Detect which cell encompasses the target text, then output its [x, y] center coordinate. 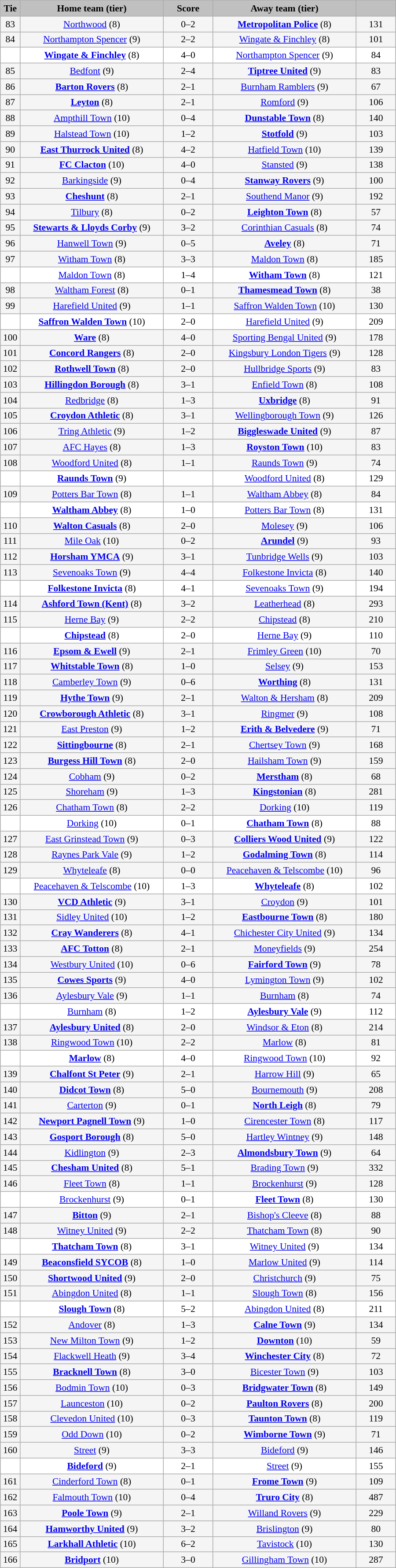
141 [11, 1106]
164 [11, 1529]
168 [376, 745]
Croydon (9) [285, 902]
194 [376, 588]
Arundel (9) [285, 541]
107 [11, 447]
Calne Town (9) [285, 1325]
136 [11, 996]
Stanway Rovers (9) [285, 181]
Waltham Forest (8) [92, 290]
Tavistock (10) [285, 1544]
Romford (9) [285, 103]
86 [11, 87]
95 [11, 228]
150 [11, 1278]
133 [11, 949]
Corinthian Casuals (8) [285, 228]
Gosport Borough (8) [92, 1137]
FC Clacton (10) [92, 165]
Kingstonian (8) [285, 792]
Moneyfields (9) [285, 949]
Tunbridge Wells (9) [285, 557]
123 [11, 761]
Hatfield Town (10) [285, 150]
Sittingbourne (8) [92, 745]
Hythe Town (9) [92, 698]
137 [11, 1027]
Leatherhead (8) [285, 604]
Andover (8) [92, 1325]
78 [376, 964]
Horsham YMCA (9) [92, 557]
Winchester City (8) [285, 1356]
144 [11, 1153]
Paulton Rovers (8) [285, 1403]
185 [376, 259]
Sporting Bengal United (9) [285, 337]
38 [376, 290]
Wimborne Town (9) [285, 1435]
192 [376, 197]
Bridport (10) [92, 1560]
Halstead Town (10) [92, 134]
Metropolitan Police (8) [285, 24]
293 [376, 604]
Crowborough Athletic (8) [92, 714]
80 [376, 1529]
70 [376, 651]
Away team (tier) [285, 8]
116 [11, 651]
120 [11, 714]
2–3 [188, 1153]
Erith & Belvedere (9) [285, 729]
Chichester City United (9) [285, 933]
Hailsham Town (9) [285, 761]
Frome Town (9) [285, 1482]
Croydon Athletic (8) [92, 416]
99 [11, 306]
East Preston (9) [92, 729]
1–4 [188, 275]
Bitton (9) [92, 1215]
79 [376, 1106]
145 [11, 1168]
Almondsbury Town (9) [285, 1153]
Truro City (8) [285, 1498]
Cowes Sports (9) [92, 980]
Barkingside (9) [92, 181]
Larkhall Athletic (10) [92, 1544]
81 [376, 1043]
Uxbridge (8) [285, 400]
Biggleswade United (9) [285, 432]
Christchurch (9) [285, 1278]
Eastbourne Town (8) [285, 917]
Tilbury (8) [92, 212]
281 [376, 792]
AFC Totton (8) [92, 949]
Shortwood United (9) [92, 1278]
AFC Hayes (8) [92, 447]
487 [376, 1498]
165 [11, 1544]
6–2 [188, 1544]
Camberley Town (9) [92, 682]
97 [11, 259]
65 [376, 1074]
Merstham (8) [285, 777]
Colliers Wood United (9) [285, 839]
Worthing (8) [285, 682]
Molesey (9) [285, 526]
Mile Oak (10) [92, 541]
Bishop's Cleeve (8) [285, 1215]
Burnham Ramblers (9) [285, 87]
Epsom & Ewell (9) [92, 651]
0–0 [188, 871]
287 [376, 1560]
Brading Town (9) [285, 1168]
85 [11, 71]
214 [376, 1027]
Poole Town (9) [92, 1513]
68 [376, 777]
Willand Rovers (9) [285, 1513]
Harrow Hill (9) [285, 1074]
162 [11, 1498]
Hamworthy United (9) [92, 1529]
132 [11, 933]
Wellingborough Town (9) [285, 416]
Chertsey Town (9) [285, 745]
North Leigh (8) [285, 1106]
Selsey (9) [285, 667]
Kidlington (9) [92, 1153]
Hartley Wintney (9) [285, 1137]
Southend Manor (9) [285, 197]
Hillingdon Borough (8) [92, 385]
Clevedon United (10) [92, 1419]
Cinderford Town (8) [92, 1482]
Tie [11, 8]
VCD Athletic (9) [92, 902]
124 [11, 777]
Tring Athletic (9) [92, 432]
208 [376, 1090]
143 [11, 1137]
211 [376, 1309]
Bedfont (9) [92, 71]
163 [11, 1513]
Launceston (10) [92, 1403]
Gillingham Town (10) [285, 1560]
Walton Casuals (8) [92, 526]
Stansted (9) [285, 165]
Northwood (8) [92, 24]
Royston Town (10) [285, 447]
Burgess Hill Town (8) [92, 761]
Fairford Town (9) [285, 964]
158 [11, 1419]
Enfield Town (8) [285, 385]
154 [11, 1356]
Chesham United (8) [92, 1168]
Flackwell Heath (9) [92, 1356]
111 [11, 541]
142 [11, 1121]
Tiptree United (9) [285, 71]
Sidley United (10) [92, 917]
135 [11, 980]
Concord Rangers (8) [92, 353]
332 [376, 1168]
Score [188, 8]
Cheshunt (8) [92, 197]
Westbury United (10) [92, 964]
4–2 [188, 150]
Downton (10) [285, 1341]
Didcot Town (8) [92, 1090]
64 [376, 1153]
Carterton (9) [92, 1106]
Kingsbury London Tigers (9) [285, 353]
67 [376, 87]
115 [11, 620]
200 [376, 1403]
Bournemouth (9) [285, 1090]
Leyton (8) [92, 103]
Ware (8) [92, 337]
Hullbridge Sports (9) [285, 369]
94 [11, 212]
Redbridge (8) [92, 400]
Aylesbury United (8) [92, 1027]
Shoreham (9) [92, 792]
Ashford Town (Kent) (8) [92, 604]
Cirencester Town (8) [285, 1121]
Cobham (9) [92, 777]
5–2 [188, 1309]
254 [376, 949]
113 [11, 573]
Thamesmead Town (8) [285, 290]
151 [11, 1293]
Ringmer (9) [285, 714]
Frimley Green (10) [285, 651]
Aveley (8) [285, 244]
Home team (tier) [92, 8]
Taunton Town (8) [285, 1419]
3–4 [188, 1356]
East Grinstead Town (9) [92, 839]
Stewarts & Lloyds Corby (9) [92, 228]
166 [11, 1560]
Hanwell Town (9) [92, 244]
4–4 [188, 573]
Newport Pagnell Town (9) [92, 1121]
104 [11, 400]
2–4 [188, 71]
Godalming Town (8) [285, 855]
210 [376, 620]
Beaconsfield SYCOB (8) [92, 1262]
Lymington Town (9) [285, 980]
Falmouth Town (10) [92, 1498]
Walton & Hersham (8) [285, 698]
Leighton Town (8) [285, 212]
Rothwell Town (8) [92, 369]
57 [376, 212]
72 [376, 1356]
75 [376, 1278]
229 [376, 1513]
Barton Rovers (8) [92, 87]
Ampthill Town (10) [92, 118]
Odd Down (10) [92, 1435]
178 [376, 337]
127 [11, 839]
98 [11, 290]
59 [376, 1341]
157 [11, 1403]
Dunstable Town (8) [285, 118]
Bicester Town (9) [285, 1372]
161 [11, 1482]
Chalfont St Peter (9) [92, 1074]
Bracknell Town (8) [92, 1372]
Raynes Park Vale (9) [92, 855]
Brislington (9) [285, 1529]
East Thurrock United (8) [92, 150]
New Milton Town (9) [92, 1341]
125 [11, 792]
160 [11, 1451]
Marlow United (9) [285, 1262]
118 [11, 682]
152 [11, 1325]
Cray Wanderers (8) [92, 933]
180 [376, 917]
147 [11, 1215]
105 [11, 416]
0–5 [188, 244]
Stotfold (9) [285, 134]
5–1 [188, 1168]
89 [11, 134]
Windsor & Eton (8) [285, 1027]
Bodmin Town (10) [92, 1388]
Bridgwater Town (8) [285, 1388]
Whitstable Town (8) [92, 667]
